Output the [x, y] coordinate of the center of the cell containing the given text.  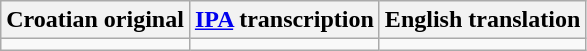
Croatian original [96, 20]
English translation [482, 20]
IPA transcription [284, 20]
